Find where the given text appears and provide that cell's center as [X, Y] coordinate. 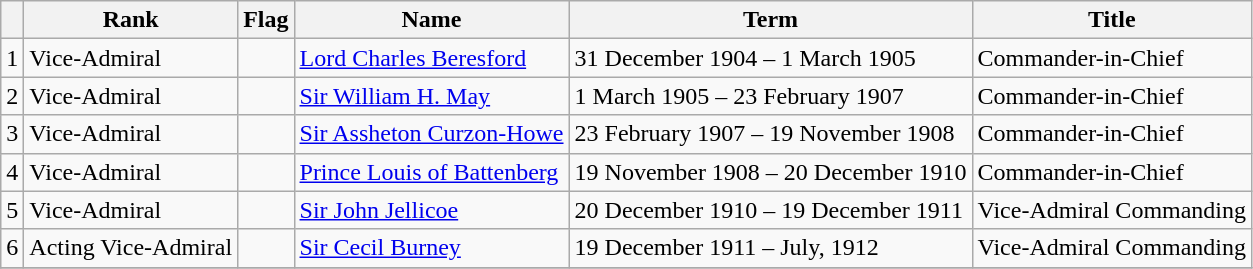
Sir William H. May [432, 96]
1 March 1905 – 23 February 1907 [770, 96]
23 February 1907 – 19 November 1908 [770, 134]
Title [1112, 20]
Flag [266, 20]
Sir John Jellicoe [432, 210]
6 [12, 248]
4 [12, 172]
3 [12, 134]
Lord Charles Beresford [432, 58]
Acting Vice-Admiral [131, 248]
Name [432, 20]
19 November 1908 – 20 December 1910 [770, 172]
31 December 1904 – 1 March 1905 [770, 58]
1 [12, 58]
19 December 1911 – July, 1912 [770, 248]
5 [12, 210]
Sir Cecil Burney [432, 248]
Prince Louis of Battenberg [432, 172]
Sir Assheton Curzon-Howe [432, 134]
20 December 1910 – 19 December 1911 [770, 210]
2 [12, 96]
Rank [131, 20]
Term [770, 20]
